Return (x, y) of the center of cell containing provided text 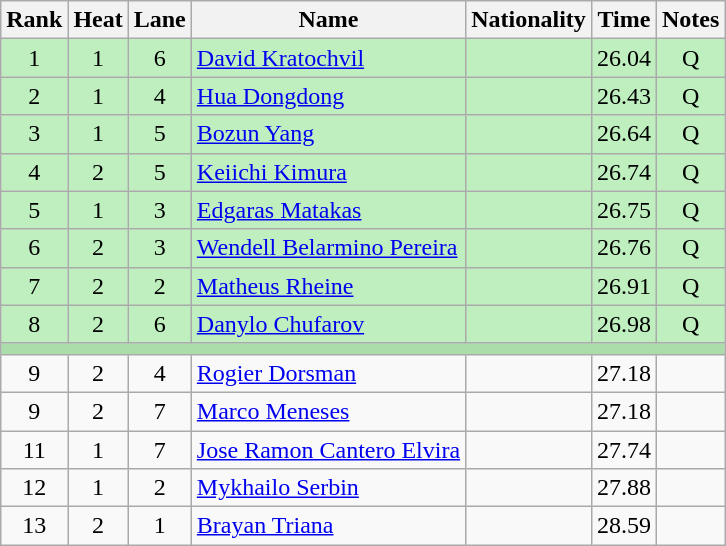
Lane (160, 20)
Matheus Rheine (328, 286)
Notes (690, 20)
Danylo Chufarov (328, 324)
Mykhailo Serbin (328, 488)
26.74 (624, 172)
11 (34, 449)
28.59 (624, 526)
26.91 (624, 286)
Marco Meneses (328, 411)
26.75 (624, 210)
Brayan Triana (328, 526)
Rank (34, 20)
Time (624, 20)
26.98 (624, 324)
26.04 (624, 58)
Rogier Dorsman (328, 373)
26.64 (624, 134)
27.88 (624, 488)
12 (34, 488)
26.76 (624, 248)
Name (328, 20)
13 (34, 526)
Hua Dongdong (328, 96)
Edgaras Matakas (328, 210)
8 (34, 324)
Keiichi Kimura (328, 172)
27.74 (624, 449)
Wendell Belarmino Pereira (328, 248)
26.43 (624, 96)
Heat (98, 20)
David Kratochvil (328, 58)
Nationality (529, 20)
Bozun Yang (328, 134)
Jose Ramon Cantero Elvira (328, 449)
